Locate the cell with the specified text and output its (x, y) center coordinate. 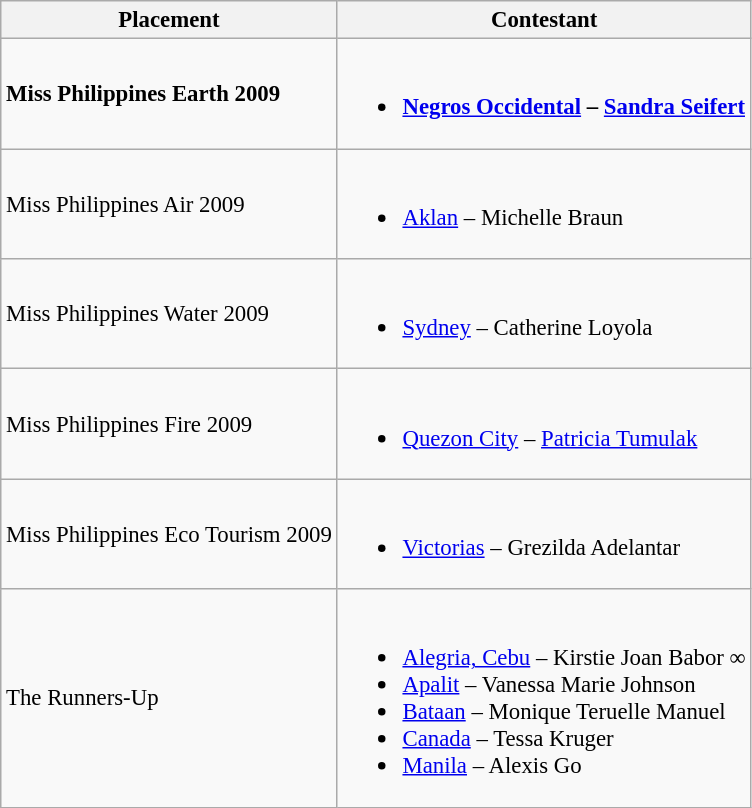
Miss Philippines Eco Tourism 2009 (169, 534)
Alegria, Cebu – Kirstie Joan Babor ∞Apalit – Vanessa Marie JohnsonBataan – Monique Teruelle ManuelCanada – Tessa KrugerManila – Alexis Go (544, 698)
Miss Philippines Water 2009 (169, 314)
Contestant (544, 20)
Victorias – Grezilda Adelantar (544, 534)
Negros Occidental – Sandra Seifert (544, 94)
Aklan – Michelle Braun (544, 204)
The Runners-Up (169, 698)
Quezon City – Patricia Tumulak (544, 424)
Miss Philippines Earth 2009 (169, 94)
Placement (169, 20)
Miss Philippines Air 2009 (169, 204)
Sydney – Catherine Loyola (544, 314)
Miss Philippines Fire 2009 (169, 424)
